Pinpoint the cell where the given text exists, returning its [x, y] midpoint coordinate. 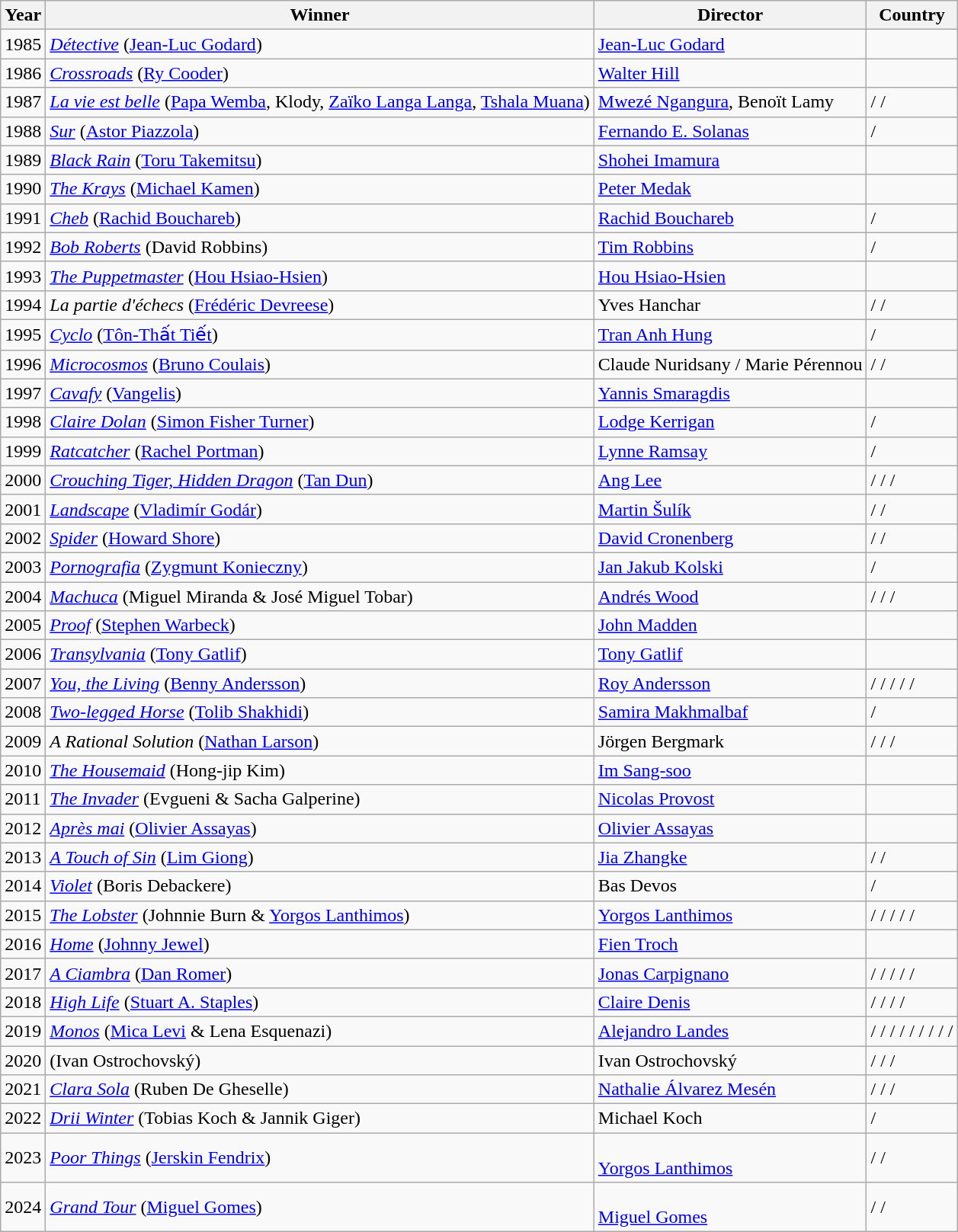
Ivan Ostrochovský [730, 1060]
Violet (Boris Debackere) [320, 886]
Tim Robbins [730, 247]
Poor Things (Jerskin Fendrix) [320, 1158]
1992 [23, 247]
Country [912, 15]
(Ivan Ostrochovský) [320, 1060]
Après mai (Olivier Assayas) [320, 828]
1988 [23, 131]
1997 [23, 393]
1986 [23, 73]
2008 [23, 712]
Shohei Imamura [730, 160]
La vie est belle (Papa Wemba, Klody, Zaïko Langa Langa, Tshala Muana) [320, 102]
Jean-Luc Godard [730, 44]
The Krays (Michael Kamen) [320, 189]
High Life (Stuart A. Staples) [320, 1002]
2010 [23, 770]
Im Sang-soo [730, 770]
Roy Andersson [730, 683]
Alejandro Landes [730, 1031]
Andrés Wood [730, 597]
Détective (Jean-Luc Godard) [320, 44]
Spider (Howard Shore) [320, 538]
A Rational Solution (Nathan Larson) [320, 741]
2016 [23, 944]
Ratcatcher (Rachel Portman) [320, 451]
Black Rain (Toru Takemitsu) [320, 160]
The Puppetmaster (Hou Hsiao-Hsien) [320, 276]
Drii Winter (Tobias Koch & Jannik Giger) [320, 1118]
2017 [23, 973]
2011 [23, 799]
Rachid Bouchareb [730, 218]
Jia Zhangke [730, 857]
1985 [23, 44]
2002 [23, 538]
Bob Roberts (David Robbins) [320, 247]
The Invader (Evgueni & Sacha Galperine) [320, 799]
2013 [23, 857]
Bas Devos [730, 886]
2007 [23, 683]
Home (Johnny Jewel) [320, 944]
1995 [23, 334]
2003 [23, 567]
2012 [23, 828]
2014 [23, 886]
1989 [23, 160]
2009 [23, 741]
A Touch of Sin (Lim Giong) [320, 857]
2018 [23, 1002]
Director [730, 15]
Ang Lee [730, 480]
A Ciambra (Dan Romer) [320, 973]
Crossroads (Ry Cooder) [320, 73]
1991 [23, 218]
Michael Koch [730, 1118]
Machuca (Miguel Miranda & José Miguel Tobar) [320, 597]
Hou Hsiao-Hsien [730, 276]
Fien Troch [730, 944]
2021 [23, 1090]
2001 [23, 509]
Cyclo (Tôn-Thất Tiết) [320, 334]
The Housemaid (Hong-jip Kim) [320, 770]
1996 [23, 364]
/ / / / / / / / / [912, 1031]
Jonas Carpignano [730, 973]
You, the Living (Benny Andersson) [320, 683]
1994 [23, 305]
The Lobster (Johnnie Burn & Yorgos Lanthimos) [320, 915]
1990 [23, 189]
Nicolas Provost [730, 799]
2019 [23, 1031]
2022 [23, 1118]
Landscape (Vladimír Godár) [320, 509]
Grand Tour (Miguel Gomes) [320, 1207]
Pornografia (Zygmunt Konieczny) [320, 567]
2015 [23, 915]
Clara Sola (Ruben De Gheselle) [320, 1090]
Yves Hanchar [730, 305]
1987 [23, 102]
Samira Makhmalbaf [730, 712]
Cheb (Rachid Bouchareb) [320, 218]
Martin Šulík [730, 509]
Lynne Ramsay [730, 451]
1993 [23, 276]
Olivier Assayas [730, 828]
2020 [23, 1060]
La partie d'échecs (Frédéric Devreese) [320, 305]
Walter Hill [730, 73]
Tony Gatlif [730, 654]
Yannis Smaragdis [730, 393]
Miguel Gomes [730, 1207]
Crouching Tiger, Hidden Dragon (Tan Dun) [320, 480]
Winner [320, 15]
Transylvania (Tony Gatlif) [320, 654]
Jan Jakub Kolski [730, 567]
Monos (Mica Levi & Lena Esquenazi) [320, 1031]
2000 [23, 480]
Year [23, 15]
2024 [23, 1207]
2005 [23, 626]
Microcosmos (Bruno Coulais) [320, 364]
Claire Denis [730, 1002]
David Cronenberg [730, 538]
Cavafy (Vangelis) [320, 393]
1998 [23, 422]
Lodge Kerrigan [730, 422]
Fernando E. Solanas [730, 131]
2004 [23, 597]
2006 [23, 654]
/ / / / [912, 1002]
Peter Medak [730, 189]
Claire Dolan (Simon Fisher Turner) [320, 422]
Jörgen Bergmark [730, 741]
Tran Anh Hung [730, 334]
1999 [23, 451]
Nathalie Álvarez Mesén [730, 1090]
Mwezé Ngangura, Benoït Lamy [730, 102]
Two-legged Horse (Tolib Shakhidi) [320, 712]
Proof (Stephen Warbeck) [320, 626]
Claude Nuridsany / Marie Pérennou [730, 364]
John Madden [730, 626]
2023 [23, 1158]
Sur (Astor Piazzola) [320, 131]
